Search for the cell housing the specified text and yield its (x, y) center coordinate. 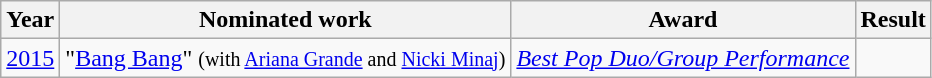
Result (893, 20)
Nominated work (286, 20)
2015 (30, 58)
Year (30, 20)
Best Pop Duo/Group Performance (683, 58)
"Bang Bang" (with Ariana Grande and Nicki Minaj) (286, 58)
Award (683, 20)
